Output the [x, y] coordinate of the center of the cell containing the given text.  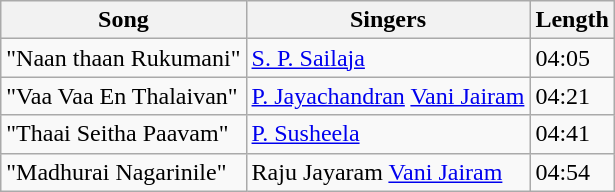
P. Susheela [388, 134]
Raju Jayaram Vani Jairam [388, 172]
P. Jayachandran Vani Jairam [388, 96]
Singers [388, 20]
Song [124, 20]
04:05 [572, 58]
S. P. Sailaja [388, 58]
04:54 [572, 172]
04:41 [572, 134]
"Madhurai Nagarinile" [124, 172]
"Vaa Vaa En Thalaivan" [124, 96]
04:21 [572, 96]
"Thaai Seitha Paavam" [124, 134]
Length [572, 20]
"Naan thaan Rukumani" [124, 58]
